Find where the given text appears and provide that cell's center as [X, Y] coordinate. 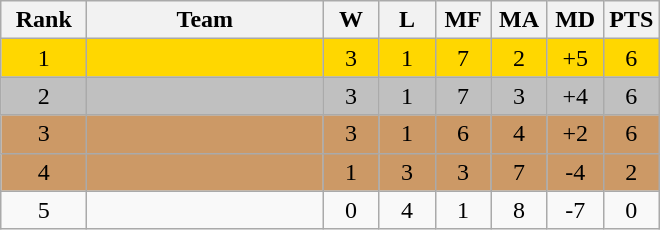
+4 [575, 96]
+2 [575, 134]
5 [44, 210]
W [351, 20]
-4 [575, 172]
MD [575, 20]
MF [463, 20]
+5 [575, 58]
Team [205, 20]
PTS [631, 20]
MA [519, 20]
-7 [575, 210]
L [407, 20]
8 [519, 210]
Rank [44, 20]
